Provide the [X, Y] coordinate of the cell's center where the given text is located.  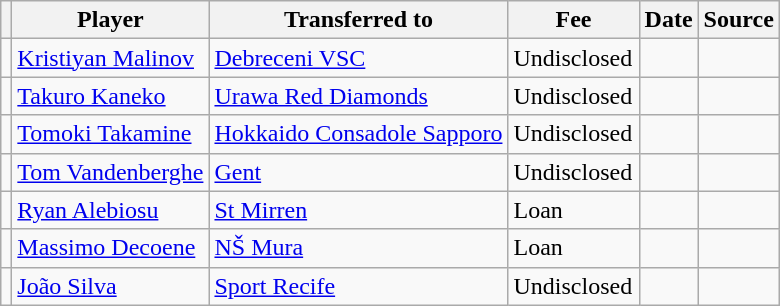
Takuro Kaneko [110, 96]
Source [738, 20]
Date [668, 20]
Ryan Alebiosu [110, 210]
Tom Vandenberghe [110, 172]
João Silva [110, 286]
Kristiyan Malinov [110, 58]
Urawa Red Diamonds [358, 96]
Fee [574, 20]
Debreceni VSC [358, 58]
Hokkaido Consadole Sapporo [358, 134]
Massimo Decoene [110, 248]
Player [110, 20]
Sport Recife [358, 286]
St Mirren [358, 210]
Transferred to [358, 20]
Gent [358, 172]
Tomoki Takamine [110, 134]
NŠ Mura [358, 248]
